For the text-containing cell, return its midpoint in [X, Y] coordinate format. 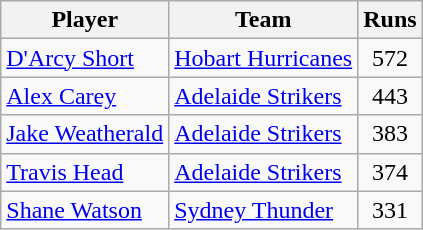
331 [390, 210]
Jake Weatherald [85, 134]
Hobart Hurricanes [264, 58]
443 [390, 96]
572 [390, 58]
Sydney Thunder [264, 210]
D'Arcy Short [85, 58]
374 [390, 172]
Alex Carey [85, 96]
383 [390, 134]
Runs [390, 20]
Team [264, 20]
Player [85, 20]
Travis Head [85, 172]
Shane Watson [85, 210]
